Output the [x, y] coordinate of the center of the cell containing the given text.  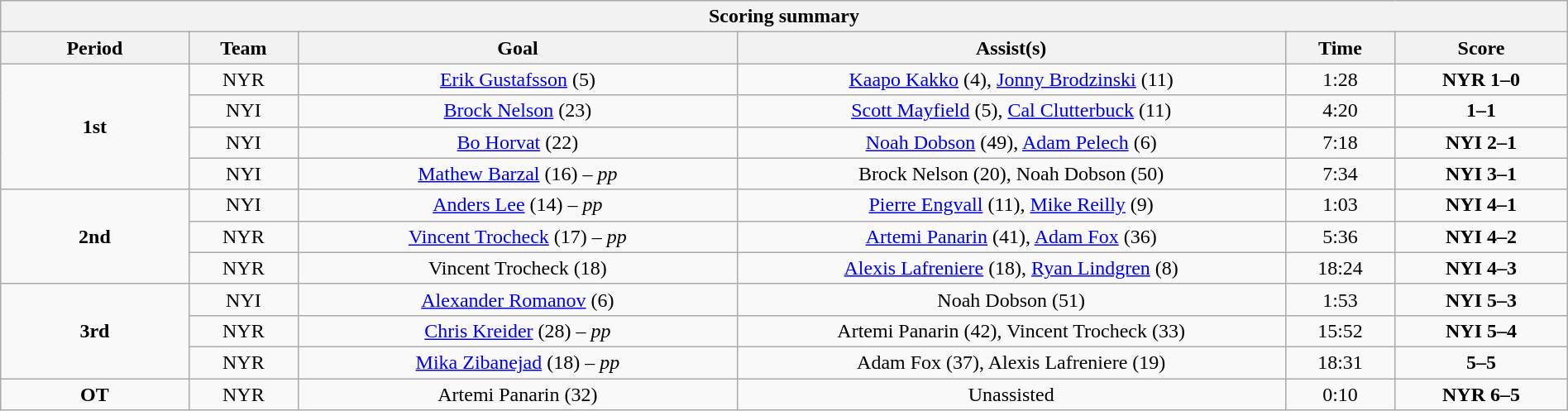
7:34 [1340, 174]
Unassisted [1011, 394]
Erik Gustafsson (5) [518, 79]
Period [94, 48]
1–1 [1481, 111]
18:24 [1340, 268]
NYI 4–3 [1481, 268]
Scoring summary [784, 17]
Brock Nelson (20), Noah Dobson (50) [1011, 174]
Scott Mayfield (5), Cal Clutterbuck (11) [1011, 111]
Artemi Panarin (32) [518, 394]
Bo Horvat (22) [518, 142]
NYI 5–4 [1481, 331]
Brock Nelson (23) [518, 111]
Goal [518, 48]
Artemi Panarin (42), Vincent Trocheck (33) [1011, 331]
5–5 [1481, 362]
Time [1340, 48]
Vincent Trocheck (18) [518, 268]
5:36 [1340, 237]
Artemi Panarin (41), Adam Fox (36) [1011, 237]
Assist(s) [1011, 48]
1st [94, 127]
NYI 3–1 [1481, 174]
7:18 [1340, 142]
Noah Dobson (51) [1011, 299]
OT [94, 394]
Alexander Romanov (6) [518, 299]
NYR 1–0 [1481, 79]
Score [1481, 48]
Vincent Trocheck (17) – pp [518, 237]
1:28 [1340, 79]
Pierre Engvall (11), Mike Reilly (9) [1011, 205]
NYI 4–1 [1481, 205]
NYI 4–2 [1481, 237]
0:10 [1340, 394]
1:03 [1340, 205]
2nd [94, 237]
18:31 [1340, 362]
Adam Fox (37), Alexis Lafreniere (19) [1011, 362]
15:52 [1340, 331]
NYI 2–1 [1481, 142]
Mika Zibanejad (18) – pp [518, 362]
Mathew Barzal (16) – pp [518, 174]
1:53 [1340, 299]
NYR 6–5 [1481, 394]
Anders Lee (14) – pp [518, 205]
Team [243, 48]
Alexis Lafreniere (18), Ryan Lindgren (8) [1011, 268]
3rd [94, 331]
Noah Dobson (49), Adam Pelech (6) [1011, 142]
Kaapo Kakko (4), Jonny Brodzinski (11) [1011, 79]
Chris Kreider (28) – pp [518, 331]
4:20 [1340, 111]
NYI 5–3 [1481, 299]
